Return the [X, Y] coordinate for the center point of the cell that contains the specified text.  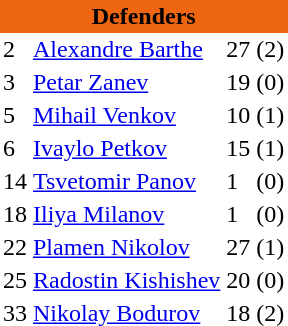
Mihail Venkov [126, 116]
15 [238, 148]
Ivaylo Petkov [126, 148]
3 [15, 82]
Petar Zanev [126, 82]
18 [15, 214]
Tsvetomir Panov [126, 182]
10 [238, 116]
Iliya Milanov [126, 214]
6 [15, 148]
2 [15, 50]
Plamen Nikolov [126, 248]
5 [15, 116]
Defenders [144, 16]
Alexandre Barthe [126, 50]
Radostin Kishishev [126, 280]
19 [238, 82]
25 [15, 280]
(2) [270, 50]
20 [238, 280]
14 [15, 182]
22 [15, 248]
